Return the (x, y) coordinate for the center point of the cell that contains the specified text.  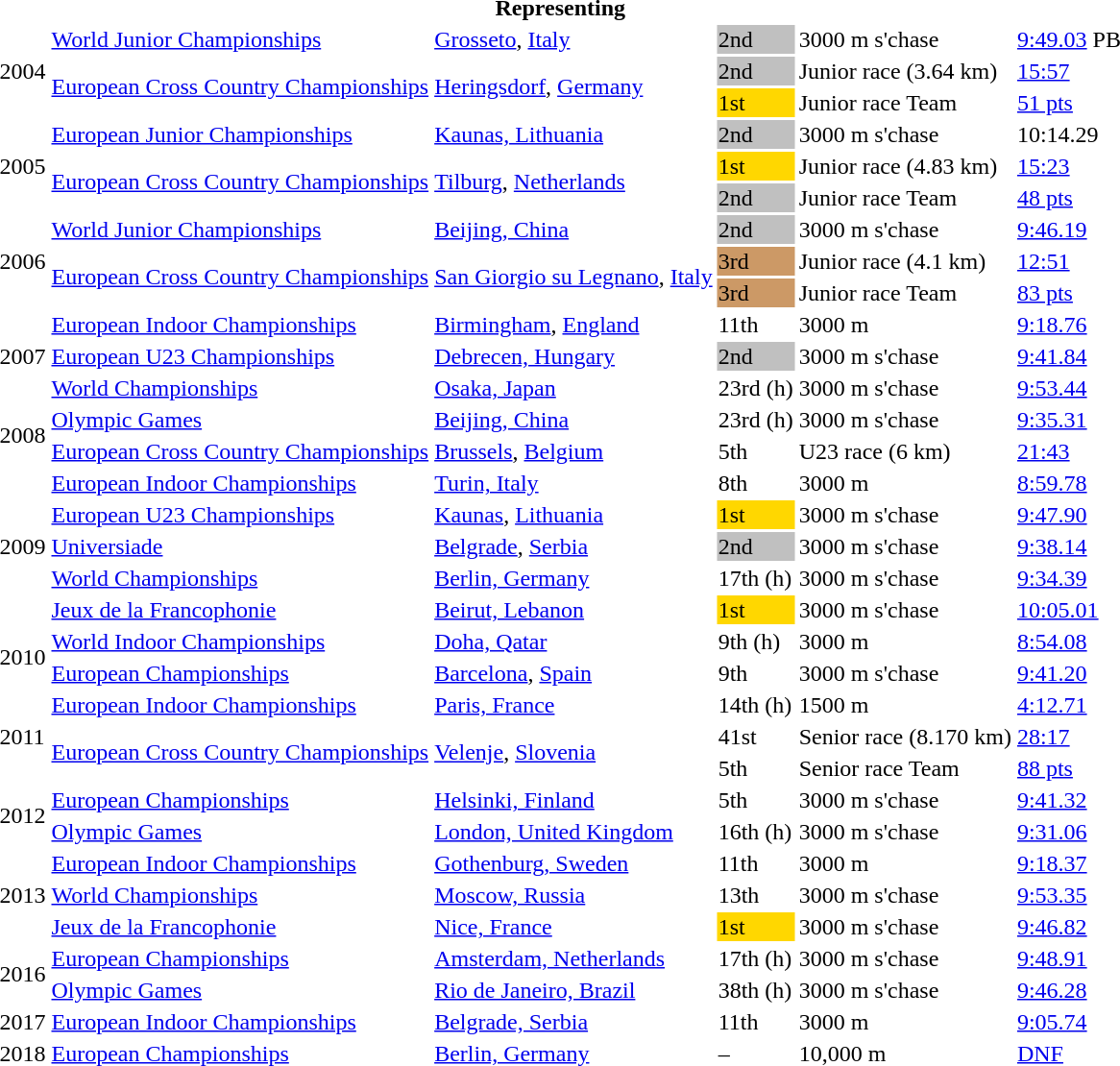
Junior race (4.1 km) (905, 261)
U23 race (6 km) (905, 451)
Junior race (4.83 km) (905, 166)
14th (h) (755, 705)
Amsterdam, Netherlands (574, 958)
World Indoor Championships (240, 642)
Moscow, Russia (574, 895)
38th (h) (755, 990)
Gothenburg, Sweden (574, 863)
Junior race (3.64 km) (905, 71)
Helsinki, Finland (574, 800)
Brussels, Belgium (574, 451)
Berlin, Germany (574, 578)
16th (h) (755, 832)
Grosseto, Italy (574, 39)
Heringsdorf, Germany (574, 86)
San Giorgio su Legnano, Italy (574, 277)
Birmingham, England (574, 325)
Osaka, Japan (574, 388)
Debrecen, Hungary (574, 356)
London, United Kingdom (574, 832)
Doha, Qatar (574, 642)
13th (755, 895)
Paris, France (574, 705)
41st (755, 737)
9th (h) (755, 642)
Turin, Italy (574, 483)
Beirut, Lebanon (574, 610)
Velenje, Slovenia (574, 753)
1500 m (905, 705)
Senior race (8.170 km) (905, 737)
Nice, France (574, 927)
Tilburg, Netherlands (574, 182)
Rio de Janeiro, Brazil (574, 990)
Barcelona, Spain (574, 673)
Universiade (240, 546)
European Junior Championships (240, 134)
Senior race Team (905, 768)
9th (755, 673)
8th (755, 483)
